Scan for the cell matching the given text and deliver its (X, Y) coordinate at center. 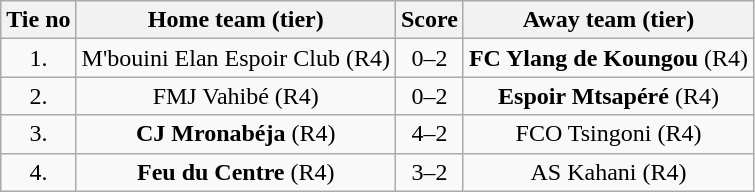
FMJ Vahibé (R4) (236, 96)
Score (429, 20)
AS Kahani (R4) (608, 172)
3. (38, 134)
Home team (tier) (236, 20)
Espoir Mtsapéré (R4) (608, 96)
CJ Mronabéja (R4) (236, 134)
1. (38, 58)
4–2 (429, 134)
M'bouini Elan Espoir Club (R4) (236, 58)
Feu du Centre (R4) (236, 172)
FC Ylang de Koungou (R4) (608, 58)
FCO Tsingoni (R4) (608, 134)
3–2 (429, 172)
Away team (tier) (608, 20)
2. (38, 96)
4. (38, 172)
Tie no (38, 20)
